For the text-containing cell, return its midpoint in (x, y) coordinate format. 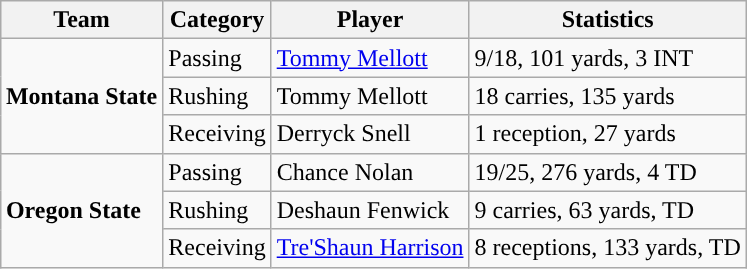
Deshaun Fenwick (370, 210)
Tre'Shaun Harrison (370, 248)
Player (370, 20)
Chance Nolan (370, 172)
Team (81, 20)
Category (217, 20)
Oregon State (81, 210)
1 reception, 27 yards (608, 134)
19/25, 276 yards, 4 TD (608, 172)
Montana State (81, 96)
8 receptions, 133 yards, TD (608, 248)
9/18, 101 yards, 3 INT (608, 58)
18 carries, 135 yards (608, 96)
Statistics (608, 20)
9 carries, 63 yards, TD (608, 210)
Derryck Snell (370, 134)
